Provide the (x, y) coordinate of the cell's center where the given text is located.  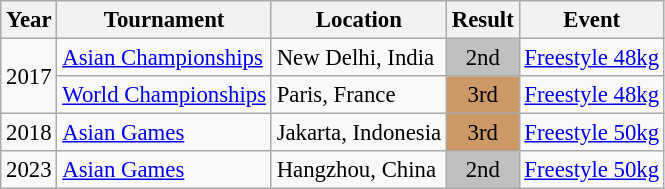
Year (29, 20)
2023 (29, 170)
Paris, France (358, 95)
Asian Championships (164, 58)
World Championships (164, 95)
2018 (29, 133)
Jakarta, Indonesia (358, 133)
Tournament (164, 20)
Hangzhou, China (358, 170)
New Delhi, India (358, 58)
Location (358, 20)
Event (592, 20)
2017 (29, 76)
Result (482, 20)
